Locate the cell with the specified text and output its [x, y] center coordinate. 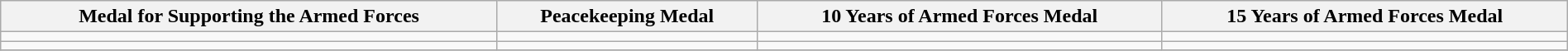
Peacekeeping Medal [627, 16]
10 Years of Armed Forces Medal [959, 16]
Medal for Supporting the Armed Forces [250, 16]
15 Years of Armed Forces Medal [1365, 16]
